From the cell containing the given text, extract its center point as [x, y] coordinate. 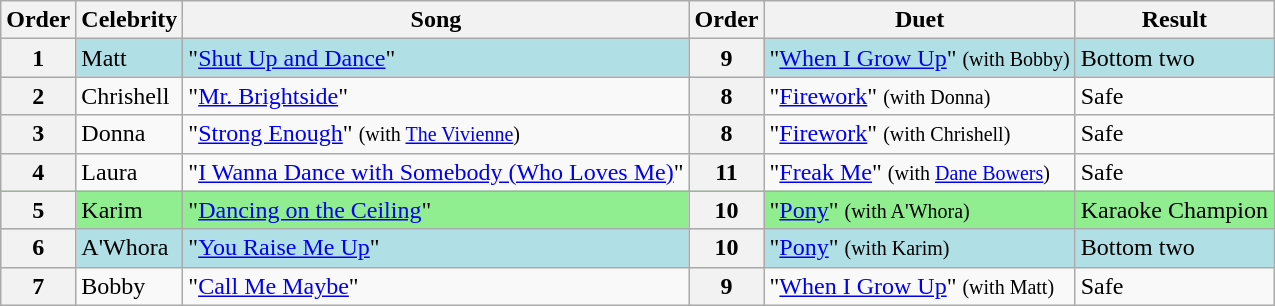
Laura [130, 172]
11 [726, 172]
Result [1174, 20]
"Firework" (with Chrishell) [920, 134]
Celebrity [130, 20]
"Call Me Maybe" [436, 286]
6 [38, 248]
"Strong Enough" (with The Vivienne) [436, 134]
"I Wanna Dance with Somebody (Who Loves Me)" [436, 172]
Donna [130, 134]
"Pony" (with Karim) [920, 248]
"Shut Up and Dance" [436, 58]
Bobby [130, 286]
Matt [130, 58]
4 [38, 172]
Karim [130, 210]
Chrishell [130, 96]
"You Raise Me Up" [436, 248]
"Firework" (with Donna) [920, 96]
Karaoke Champion [1174, 210]
7 [38, 286]
5 [38, 210]
Song [436, 20]
"Dancing on the Ceiling" [436, 210]
"Pony" (with A'Whora) [920, 210]
3 [38, 134]
Duet [920, 20]
A'Whora [130, 248]
"Freak Me" (with Dane Bowers) [920, 172]
2 [38, 96]
"When I Grow Up" (with Bobby) [920, 58]
"Mr. Brightside" [436, 96]
1 [38, 58]
"When I Grow Up" (with Matt) [920, 286]
